Search for the cell housing the specified text and yield its (x, y) center coordinate. 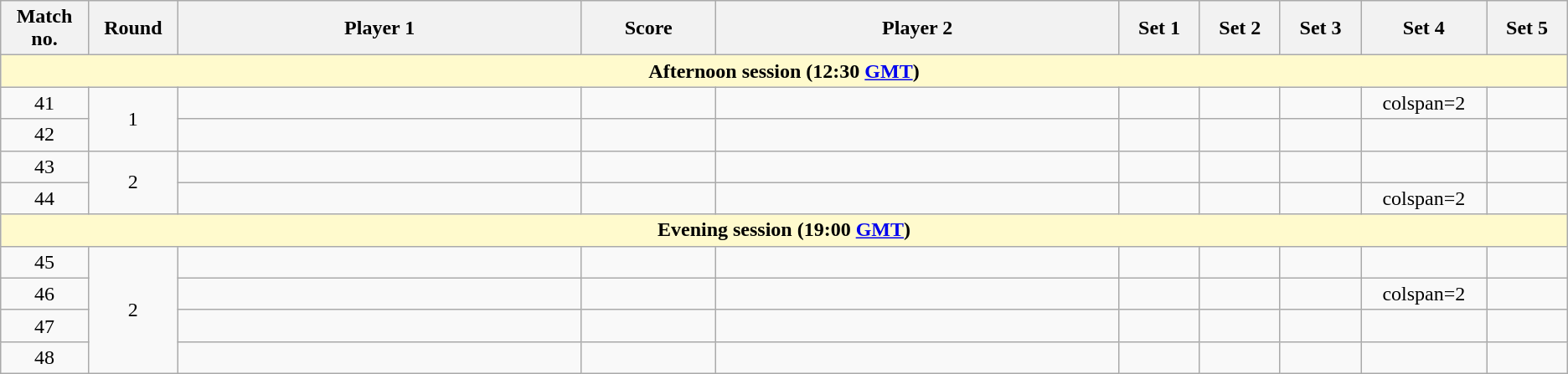
Evening session (19:00 GMT) (784, 230)
Score (648, 28)
48 (45, 357)
Set 2 (1240, 28)
47 (45, 325)
Set 3 (1320, 28)
Match no. (45, 28)
41 (45, 103)
Set 4 (1424, 28)
Set 1 (1159, 28)
Round (132, 28)
43 (45, 167)
Afternoon session (12:30 GMT) (784, 71)
Set 5 (1527, 28)
45 (45, 262)
Player 2 (916, 28)
46 (45, 294)
Player 1 (379, 28)
1 (132, 119)
44 (45, 198)
42 (45, 135)
